Determine the [X, Y] coordinate at the center of the cell enclosing the given text.  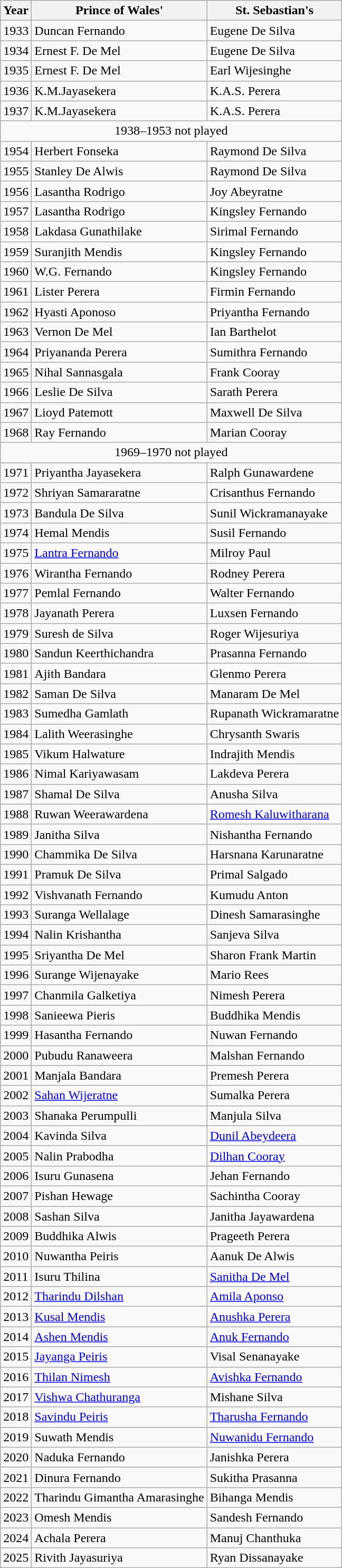
2000 [16, 1055]
Nalin Krishantha [119, 935]
Bihanga Mendis [274, 1497]
Rivith Jayasuriya [119, 1558]
1996 [16, 975]
Shanaka Perumpulli [119, 1116]
1980 [16, 654]
Joy Abeyratne [274, 191]
1983 [16, 714]
Prince of Wales' [119, 11]
Surange Wijenayake [119, 975]
Bandula De Silva [119, 513]
1975 [16, 553]
Lantra Fernando [119, 553]
Prasanna Fernando [274, 654]
Hasantha Fernando [119, 1035]
Janishka Perera [274, 1457]
Sukitha Prasanna [274, 1477]
Glenmo Perera [274, 674]
Vishvanath Fernando [119, 895]
2005 [16, 1156]
2021 [16, 1477]
2010 [16, 1257]
Sashan Silva [119, 1216]
1978 [16, 613]
Crisanthus Fernando [274, 493]
Janitha Jayawardena [274, 1216]
Firmin Fernando [274, 292]
2011 [16, 1277]
Sarath Perera [274, 392]
2016 [16, 1377]
Chammika De Silva [119, 854]
Sriyantha De Mel [119, 955]
2012 [16, 1297]
Marian Cooray [274, 432]
1965 [16, 372]
Ralph Gunawardene [274, 473]
Maxwell De Silva [274, 412]
Visal Senanayake [274, 1357]
2013 [16, 1317]
Tharindu Gimantha Amarasinghe [119, 1497]
Suwath Mendis [119, 1437]
Ashen Mendis [119, 1337]
2023 [16, 1517]
2009 [16, 1236]
Romesh Kaluwitharana [274, 814]
Buddhika Mendis [274, 1015]
Mario Rees [274, 975]
1984 [16, 734]
Sandesh Fernando [274, 1517]
Sumalka Perera [274, 1095]
Indrajith Mendis [274, 754]
Manaram De Mel [274, 694]
Manuj Chanthuka [274, 1538]
1960 [16, 272]
Vikum Halwature [119, 754]
1973 [16, 513]
1955 [16, 171]
Suranga Wellalage [119, 915]
2025 [16, 1558]
Ryan Dissanayake [274, 1558]
Sahan Wijeratne [119, 1095]
Shamal De Silva [119, 794]
Vishwa Chathuranga [119, 1397]
2014 [16, 1337]
1963 [16, 332]
Prageeth Perera [274, 1236]
Earl Wijesinghe [274, 71]
Ruwan Weerawardena [119, 814]
1937 [16, 111]
2017 [16, 1397]
Lalith Weerasinghe [119, 734]
1969–1970 not played [171, 452]
1998 [16, 1015]
Dinura Fernando [119, 1477]
2002 [16, 1095]
Lioyd Patemott [119, 412]
Anushka Perera [274, 1317]
1956 [16, 191]
Omesh Mendis [119, 1517]
Ajith Bandara [119, 674]
Premesh Perera [274, 1075]
Suresh de Silva [119, 634]
Leslie De Silva [119, 392]
Walter Fernando [274, 593]
Sumedha Gamlath [119, 714]
Jehan Fernando [274, 1176]
1934 [16, 51]
1994 [16, 935]
Jayanath Perera [119, 613]
Sirimal Fernando [274, 231]
Priyananda Perera [119, 352]
Shriyan Samararatne [119, 493]
Kumudu Anton [274, 895]
2019 [16, 1437]
Kavinda Silva [119, 1136]
1964 [16, 352]
Anusha Silva [274, 794]
Sharon Frank Martin [274, 955]
Pramuk De Silva [119, 874]
Sumithra Fernando [274, 352]
Year [16, 11]
Hyasti Aponoso [119, 312]
1999 [16, 1035]
Sanitha De Mel [274, 1277]
Nuwanidu Fernando [274, 1437]
2001 [16, 1075]
Milroy Paul [274, 553]
1989 [16, 834]
2024 [16, 1538]
Wirantha Fernando [119, 573]
1979 [16, 634]
1981 [16, 674]
Achala Perera [119, 1538]
Kusal Mendis [119, 1317]
Luxsen Fernando [274, 613]
1995 [16, 955]
1992 [16, 895]
1977 [16, 593]
Primal Salgado [274, 874]
Rodney Perera [274, 573]
1976 [16, 573]
Pishan Hewage [119, 1196]
St. Sebastian's [274, 11]
Stanley De Alwis [119, 171]
Nimesh Perera [274, 995]
Hemal Mendis [119, 533]
Ray Fernando [119, 432]
Nihal Sannasgala [119, 372]
2015 [16, 1357]
1993 [16, 915]
Avishka Fernando [274, 1377]
Susil Fernando [274, 533]
Nimal Kariyawasam [119, 774]
1985 [16, 754]
1968 [16, 432]
1991 [16, 874]
Harsnana Karunaratne [274, 854]
2018 [16, 1417]
Malshan Fernando [274, 1055]
1997 [16, 995]
Nuwantha Peiris [119, 1257]
1935 [16, 71]
Dunil Abeydeera [274, 1136]
Manjala Bandara [119, 1075]
Herbert Fonseka [119, 151]
Ian Barthelot [274, 332]
2006 [16, 1176]
1954 [16, 151]
1936 [16, 91]
1987 [16, 794]
1988 [16, 814]
Nuwan Fernando [274, 1035]
Roger Wijesuriya [274, 634]
1966 [16, 392]
Sanieewa Pieris [119, 1015]
Manjula Silva [274, 1116]
Tharusha Fernando [274, 1417]
1958 [16, 231]
1933 [16, 31]
Nalin Prabodha [119, 1156]
Lister Perera [119, 292]
Saman De Silva [119, 694]
1986 [16, 774]
Janitha Silva [119, 834]
Suranjith Mendis [119, 252]
Vernon De Mel [119, 332]
Priyantha Fernando [274, 312]
2022 [16, 1497]
Jayanga Peiris [119, 1357]
Aanuk De Alwis [274, 1257]
Amila Aponso [274, 1297]
Sunil Wickramanayake [274, 513]
2004 [16, 1136]
2008 [16, 1216]
Lakdeva Perera [274, 774]
Mishane Silva [274, 1397]
2007 [16, 1196]
1972 [16, 493]
Buddhika Alwis [119, 1236]
1961 [16, 292]
Nishantha Fernando [274, 834]
Sachintha Cooray [274, 1196]
2003 [16, 1116]
Savindu Peiris [119, 1417]
1959 [16, 252]
Chrysanth Swaris [274, 734]
Dinesh Samarasinghe [274, 915]
Rupanath Wickramaratne [274, 714]
Thilan Nimesh [119, 1377]
Lakdasa Gunathilake [119, 231]
1957 [16, 211]
Sanjeva Silva [274, 935]
Isuru Thilina [119, 1277]
1938–1953 not played [171, 131]
Isuru Gunasena [119, 1176]
Pubudu Ranaweera [119, 1055]
Tharindu Dilshan [119, 1297]
1974 [16, 533]
Dilhan Cooray [274, 1156]
Chanmila Galketiya [119, 995]
1971 [16, 473]
Frank Cooray [274, 372]
1982 [16, 694]
Pemlal Fernando [119, 593]
2020 [16, 1457]
Anuk Fernando [274, 1337]
1990 [16, 854]
W.G. Fernando [119, 272]
1967 [16, 412]
Duncan Fernando [119, 31]
1962 [16, 312]
Naduka Fernando [119, 1457]
Sandun Keerthichandra [119, 654]
Priyantha Jayasekera [119, 473]
